Capture the cell that displays the provided text and extract its (x, y) central coordinate. 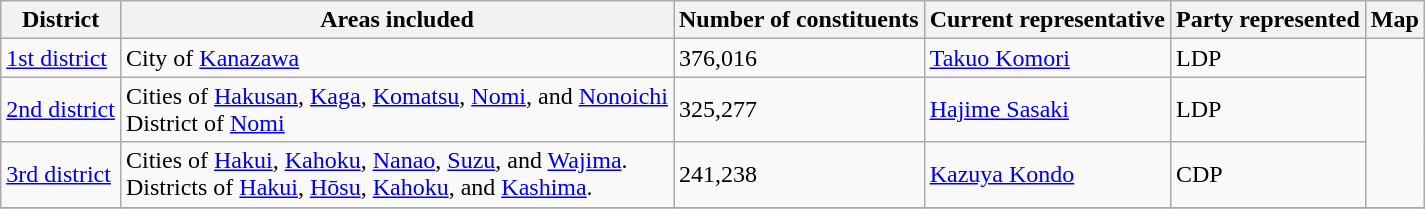
3rd district (61, 174)
Areas included (396, 20)
2nd district (61, 110)
376,016 (800, 58)
Takuo Komori (1047, 58)
Number of constituents (800, 20)
325,277 (800, 110)
Current representative (1047, 20)
Party represented (1268, 20)
Map (1394, 20)
District (61, 20)
Cities of Hakui, Kahoku, Nanao, Suzu, and Wajima.Districts of Hakui, Hōsu, Kahoku, and Kashima. (396, 174)
Cities of Hakusan, Kaga, Komatsu, Nomi, and NonoichiDistrict of Nomi (396, 110)
CDP (1268, 174)
Kazuya Kondo (1047, 174)
1st district (61, 58)
Hajime Sasaki (1047, 110)
241,238 (800, 174)
City of Kanazawa (396, 58)
